Determine the (x, y) coordinate at the center of the cell enclosing the given text.  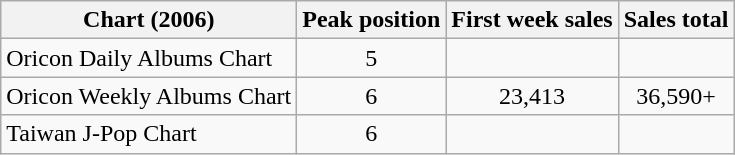
Oricon Daily Albums Chart (149, 58)
First week sales (532, 20)
Peak position (372, 20)
Sales total (676, 20)
Chart (2006) (149, 20)
Taiwan J-Pop Chart (149, 134)
23,413 (532, 96)
36,590+ (676, 96)
Oricon Weekly Albums Chart (149, 96)
5 (372, 58)
